Extract the (X, Y) coordinate from the center of the cell holding the provided text.  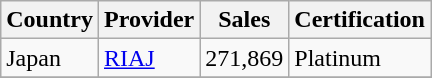
Platinum (360, 58)
Provider (148, 20)
Sales (244, 20)
Country (50, 20)
Japan (50, 58)
RIAJ (148, 58)
Certification (360, 20)
271,869 (244, 58)
